Identify which cell holds the provided text, then report its (X, Y) central coordinate. 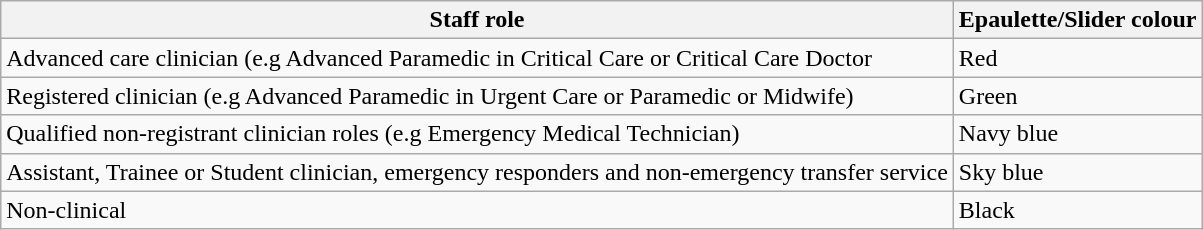
Navy blue (1078, 134)
Red (1078, 58)
Registered clinician (e.g Advanced Paramedic in Urgent Care or Paramedic or Midwife) (478, 96)
Green (1078, 96)
Epaulette/Slider colour (1078, 20)
Sky blue (1078, 172)
Assistant, Trainee or Student clinician, emergency responders and non-emergency transfer service (478, 172)
Qualified non-registrant clinician roles (e.g Emergency Medical Technician) (478, 134)
Black (1078, 210)
Advanced care clinician (e.g Advanced Paramedic in Critical Care or Critical Care Doctor (478, 58)
Non-clinical (478, 210)
Staff role (478, 20)
